Find where the given text appears and provide that cell's center as (x, y) coordinate. 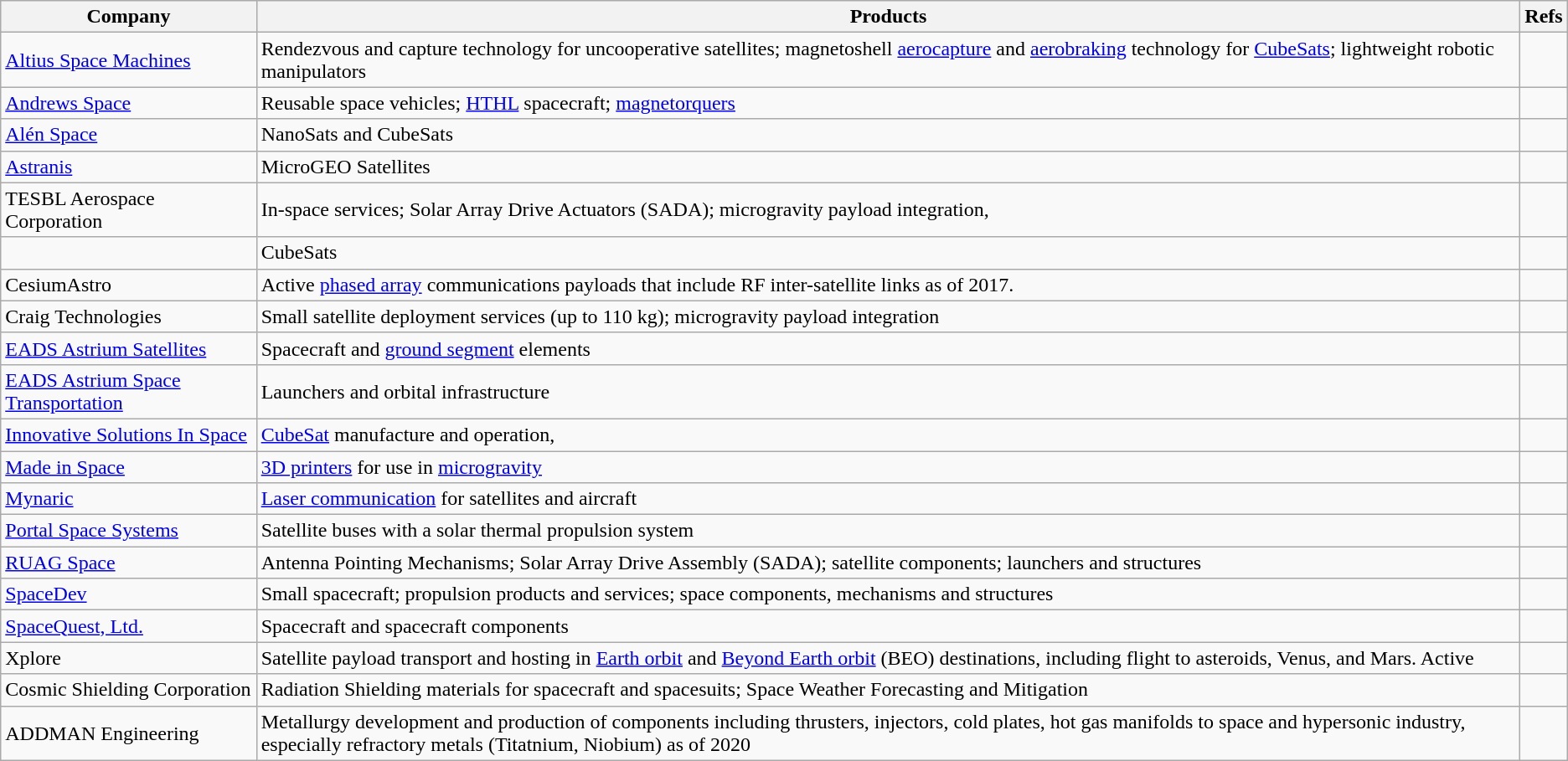
TESBL Aerospace Corporation (129, 209)
Company (129, 17)
Xplore (129, 658)
RUAG Space (129, 563)
MicroGEO Satellites (888, 167)
Small spacecraft; propulsion products and services; space components, mechanisms and structures (888, 594)
Refs (1544, 17)
Radiation Shielding materials for spacecraft and spacesuits; Space Weather Forecasting and Mitigation (888, 690)
Products (888, 17)
Reusable space vehicles; HTHL spacecraft; magnetorquers (888, 103)
In-space services; Solar Array Drive Actuators (SADA); microgravity payload integration, (888, 209)
Launchers and orbital infrastructure (888, 392)
SpaceQuest, Ltd. (129, 626)
ADDMAN Engineering (129, 733)
Cosmic Shielding Corporation (129, 690)
NanoSats and CubeSats (888, 135)
3D printers for use in microgravity (888, 466)
Satellite buses with a solar thermal propulsion system (888, 531)
Andrews Space (129, 103)
Innovative Solutions In Space (129, 434)
Spacecraft and ground segment elements (888, 348)
Craig Technologies (129, 316)
Altius Space Machines (129, 60)
Portal Space Systems (129, 531)
EADS Astrium Satellites (129, 348)
Antenna Pointing Mechanisms; Solar Array Drive Assembly (SADA); satellite components; launchers and structures (888, 563)
Spacecraft and spacecraft components (888, 626)
Astranis (129, 167)
CesiumAstro (129, 285)
Small satellite deployment services (up to 110 kg); microgravity payload integration (888, 316)
EADS Astrium Space Transportation (129, 392)
Made in Space (129, 466)
Alén Space (129, 135)
Active phased array communications payloads that include RF inter-satellite links as of 2017. (888, 285)
CubeSat manufacture and operation, (888, 434)
CubeSats (888, 253)
Laser communication for satellites and aircraft (888, 499)
Mynaric (129, 499)
SpaceDev (129, 594)
